Determine the (x, y) coordinate at the center of the cell enclosing the given text.  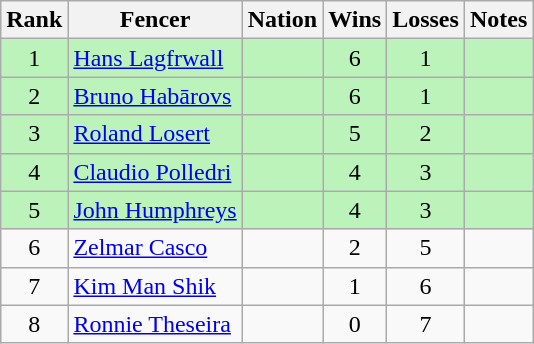
Kim Man Shik (155, 286)
Ronnie Theseira (155, 324)
Rank (34, 20)
Losses (426, 20)
Zelmar Casco (155, 248)
Claudio Polledri (155, 172)
Fencer (155, 20)
Notes (498, 20)
John Humphreys (155, 210)
8 (34, 324)
Bruno Habārovs (155, 96)
Nation (282, 20)
Roland Losert (155, 134)
Wins (355, 20)
0 (355, 324)
Hans Lagfrwall (155, 58)
